Pinpoint the cell where the given text exists, returning its [x, y] midpoint coordinate. 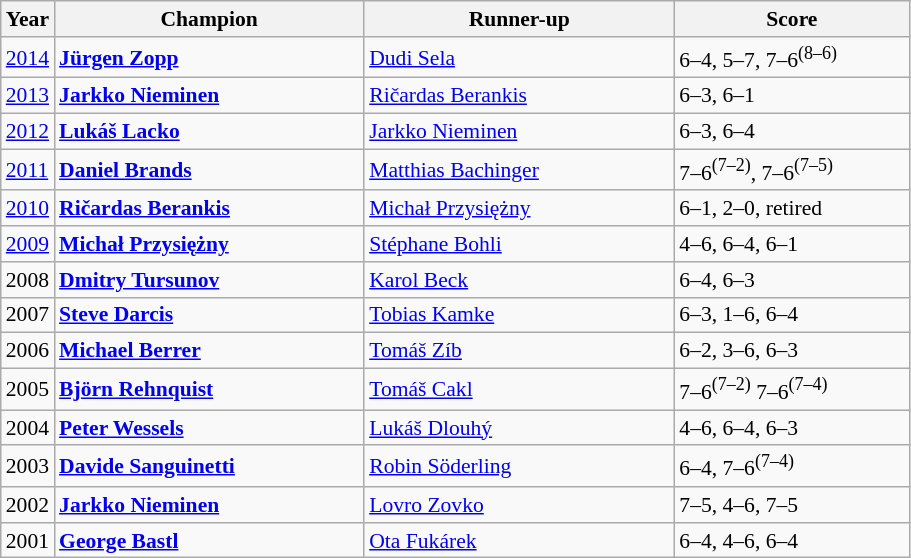
Runner-up [519, 19]
2010 [28, 209]
7–6(7–2) 7–6(7–4) [792, 390]
2004 [28, 428]
Tomáš Cakl [519, 390]
6–3, 6–4 [792, 132]
7–6(7–2), 7–6(7–5) [792, 170]
2007 [28, 316]
Score [792, 19]
Dudi Sela [519, 58]
4–6, 6–4, 6–1 [792, 244]
2006 [28, 351]
Champion [209, 19]
Michael Berrer [209, 351]
6–1, 2–0, retired [792, 209]
6–4, 5–7, 7–6(8–6) [792, 58]
Dmitry Tursunov [209, 280]
2005 [28, 390]
Lovro Zovko [519, 505]
6–4, 7–6(7–4) [792, 466]
Peter Wessels [209, 428]
2003 [28, 466]
7–5, 4–6, 7–5 [792, 505]
Davide Sanguinetti [209, 466]
Matthias Bachinger [519, 170]
2012 [28, 132]
Tobias Kamke [519, 316]
2002 [28, 505]
Robin Söderling [519, 466]
6–4, 6–3 [792, 280]
2009 [28, 244]
Jürgen Zopp [209, 58]
4–6, 6–4, 6–3 [792, 428]
6–3, 1–6, 6–4 [792, 316]
Year [28, 19]
Lukáš Dlouhý [519, 428]
Karol Beck [519, 280]
2008 [28, 280]
Tomáš Zíb [519, 351]
Lukáš Lacko [209, 132]
Daniel Brands [209, 170]
2013 [28, 96]
2011 [28, 170]
6–3, 6–1 [792, 96]
Stéphane Bohli [519, 244]
6–2, 3–6, 6–3 [792, 351]
2014 [28, 58]
Björn Rehnquist [209, 390]
Steve Darcis [209, 316]
